Detect which cell encompasses the target text, then output its (X, Y) center coordinate. 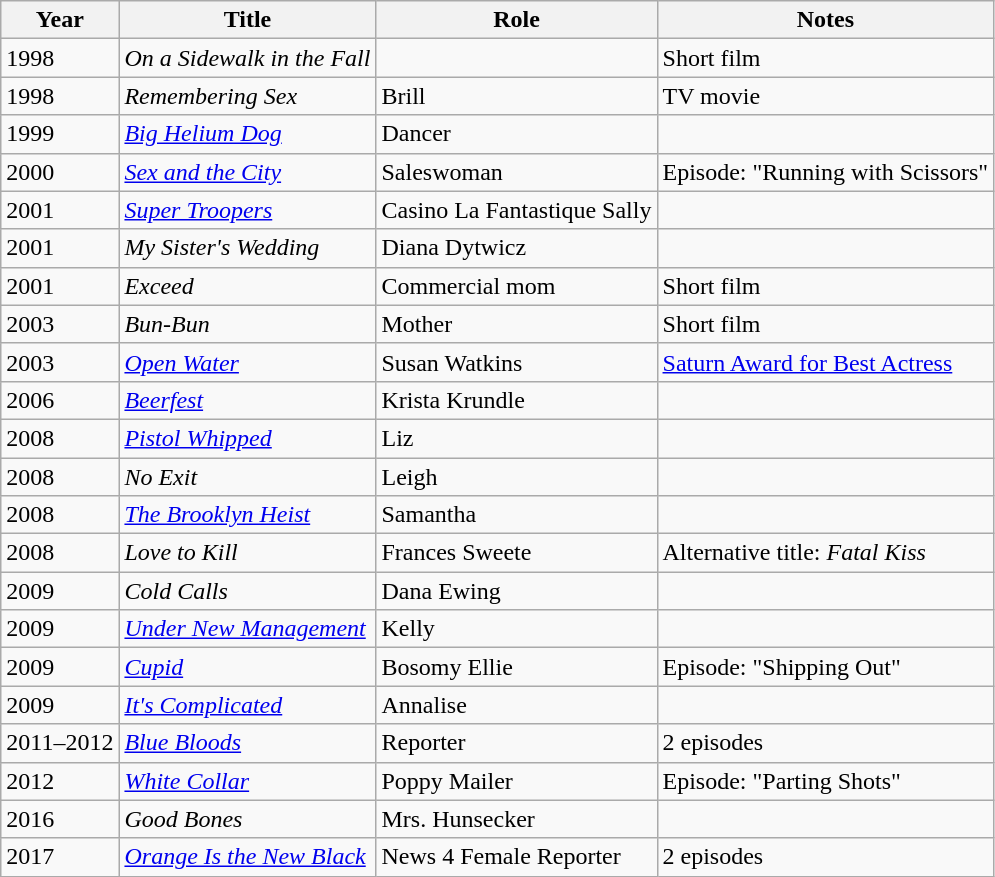
Saturn Award for Best Actress (826, 362)
Leigh (516, 477)
Blue Bloods (248, 743)
Casino La Fantastique Sally (516, 210)
Commercial mom (516, 286)
It's Complicated (248, 705)
Dancer (516, 134)
Samantha (516, 515)
Cupid (248, 667)
Pistol Whipped (248, 438)
Frances Sweete (516, 553)
Title (248, 20)
Poppy Mailer (516, 781)
Bun-Bun (248, 324)
Episode: "Parting Shots" (826, 781)
Episode: "Running with Scissors" (826, 172)
2011–2012 (60, 743)
Good Bones (248, 819)
The Brooklyn Heist (248, 515)
Kelly (516, 629)
2000 (60, 172)
Mother (516, 324)
Susan Watkins (516, 362)
No Exit (248, 477)
Saleswoman (516, 172)
Krista Krundle (516, 400)
Role (516, 20)
Remembering Sex (248, 96)
Liz (516, 438)
2016 (60, 819)
On a Sidewalk in the Fall (248, 58)
News 4 Female Reporter (516, 857)
Brill (516, 96)
Big Helium Dog (248, 134)
Notes (826, 20)
Reporter (516, 743)
2012 (60, 781)
Episode: "Shipping Out" (826, 667)
2006 (60, 400)
Beerfest (248, 400)
My Sister's Wedding (248, 248)
Super Troopers (248, 210)
Dana Ewing (516, 591)
Diana Dytwicz (516, 248)
Alternative title: Fatal Kiss (826, 553)
Year (60, 20)
Orange Is the New Black (248, 857)
1999 (60, 134)
White Collar (248, 781)
Sex and the City (248, 172)
Under New Management (248, 629)
Cold Calls (248, 591)
2017 (60, 857)
Open Water (248, 362)
Annalise (516, 705)
TV movie (826, 96)
Bosomy Ellie (516, 667)
Exceed (248, 286)
Love to Kill (248, 553)
Mrs. Hunsecker (516, 819)
